Capture the cell that displays the provided text and extract its (X, Y) central coordinate. 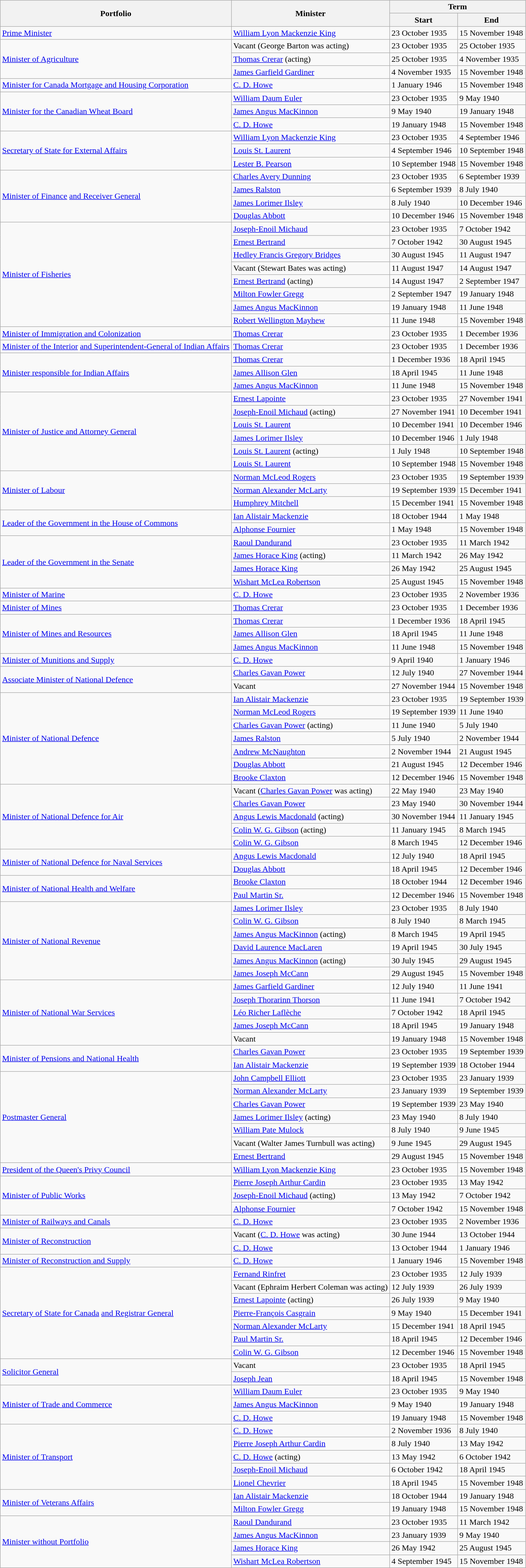
Prime Minister (116, 33)
Minister of Mines and Resources (116, 634)
9 April 1940 (424, 660)
Minister for the Canadian Wheat Board (116, 111)
Vacant (Walter James Turnbull was acting) (310, 1143)
Ernest Lapointe (acting) (310, 1300)
Minister of Justice and Attorney General (116, 431)
Minister of National Defence for Naval Services (116, 862)
Thomas Crerar (acting) (310, 59)
Minister of Agriculture (116, 59)
Minister of National Defence for Air (116, 816)
Vacant (Stewart Bates was acting) (310, 268)
30 June 1944 (424, 1235)
Portfolio (116, 13)
Ernest Lapointe (310, 399)
William Pate Mulock (310, 1130)
C. D. Howe (acting) (310, 1457)
Angus Lewis Macdonald (acting) (310, 817)
Minister of Reconstruction and Supply (116, 1261)
Postmaster General (116, 1117)
Vacant (C. D. Howe was acting) (310, 1235)
Fernand Rinfret (310, 1274)
Humphrey Mitchell (310, 503)
James Lorimer Ilsley (acting) (310, 1117)
Solicitor General (116, 1372)
Vacant (George Barton was acting) (310, 46)
Minister of Transport (116, 1457)
Minister of Reconstruction (116, 1241)
Minister of Veterans Affairs (116, 1502)
Minister of Munitions and Supply (116, 660)
Andrew McNaughton (310, 751)
Leader of the Government in the House of Commons (116, 523)
22 May 1940 (424, 790)
Léo Richer Laflèche (310, 1013)
Vacant (Ephraim Herbert Coleman was acting) (310, 1287)
Minister of Immigration and Colonization (116, 333)
Minister of Public Works (116, 1195)
Minister of Finance and Receiver General (116, 196)
Minister of Railways and Canals (116, 1222)
Minister of National Health and Welfare (116, 888)
4 September 1945 (424, 1561)
Joseph Jean (310, 1378)
Pierre-François Casgrain (310, 1313)
Minister (310, 13)
Minister of Labour (116, 490)
Lionel Chevrier (310, 1483)
President of the Queen's Privy Council (116, 1169)
Joseph Thorarinn Thorson (310, 1000)
Minister of Fisheries (116, 275)
Robert Wellington Mayhew (310, 320)
Charles Gavan Power (acting) (310, 725)
James Horace King (acting) (310, 555)
Louis St. Laurent (acting) (310, 451)
Minister of Trade and Commerce (116, 1404)
John Campbell Elliott (310, 1078)
Minister of Mines (116, 608)
Minister of National Defence (116, 738)
Angus Lewis Macdonald (310, 856)
Associate Minister of National Defence (116, 680)
Minister of National War Services (116, 1012)
Colin W. G. Gibson (acting) (310, 830)
Ernest Bertrand (acting) (310, 281)
Term (457, 7)
Secretary of State for Canada and Registrar General (116, 1313)
Minister without Portfolio (116, 1542)
Minister responsible for Indian Affairs (116, 372)
Minister of Pensions and National Health (116, 1058)
Minister for Canada Mortgage and Housing Corporation (116, 85)
Minister of Marine (116, 595)
Minister of National Revenue (116, 941)
Start (424, 20)
Charles Avery Dunning (310, 177)
Vacant (Charles Gavan Power was acting) (310, 790)
David Laurence MacLaren (310, 947)
Hedley Francis Gregory Bridges (310, 255)
Minister of the Interior and Superintendent-General of Indian Affairs (116, 346)
End (491, 20)
Leader of the Government in the Senate (116, 562)
Lester B. Pearson (310, 164)
Secretary of State for External Affairs (116, 150)
